Determine the (x, y) coordinate at the center of the cell enclosing the given text.  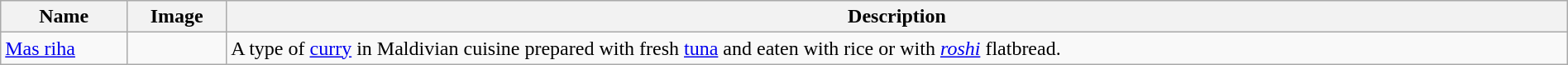
Mas riha (65, 48)
Description (897, 17)
Image (177, 17)
A type of curry in Maldivian cuisine prepared with fresh tuna and eaten with rice or with roshi flatbread. (897, 48)
Name (65, 17)
